Output the (X, Y) coordinate of the center of the cell containing the given text.  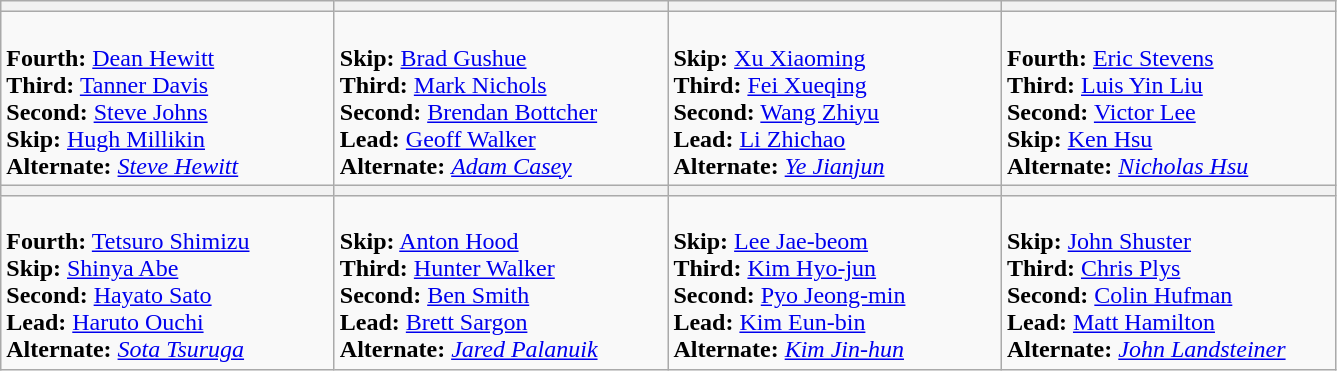
Skip: Brad Gushue Third: Mark Nichols Second: Brendan Bottcher Lead: Geoff Walker Alternate: Adam Casey (501, 98)
Skip: Lee Jae-beom Third: Kim Hyo-jun Second: Pyo Jeong-min Lead: Kim Eun-bin Alternate: Kim Jin-hun (835, 282)
Skip: Xu Xiaoming Third: Fei Xueqing Second: Wang Zhiyu Lead: Li Zhichao Alternate: Ye Jianjun (835, 98)
Fourth: Dean Hewitt Third: Tanner Davis Second: Steve Johns Skip: Hugh Millikin Alternate: Steve Hewitt (168, 98)
Fourth: Eric Stevens Third: Luis Yin Liu Second: Victor Lee Skip: Ken Hsu Alternate: Nicholas Hsu (1168, 98)
Fourth: Tetsuro Shimizu Skip: Shinya Abe Second: Hayato Sato Lead: Haruto Ouchi Alternate: Sota Tsuruga (168, 282)
Skip: John Shuster Third: Chris Plys Second: Colin Hufman Lead: Matt Hamilton Alternate: John Landsteiner (1168, 282)
Skip: Anton Hood Third: Hunter Walker Second: Ben Smith Lead: Brett Sargon Alternate: Jared Palanuik (501, 282)
